Return (x, y) of the center of cell containing provided text 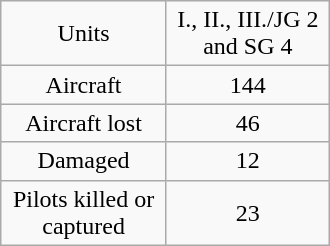
144 (248, 85)
Aircraft (84, 85)
46 (248, 123)
I., II., III./JG 2 and SG 4 (248, 34)
23 (248, 212)
Units (84, 34)
Aircraft lost (84, 123)
Pilots killed or captured (84, 212)
12 (248, 161)
Damaged (84, 161)
